Capture the cell that displays the provided text and extract its [x, y] central coordinate. 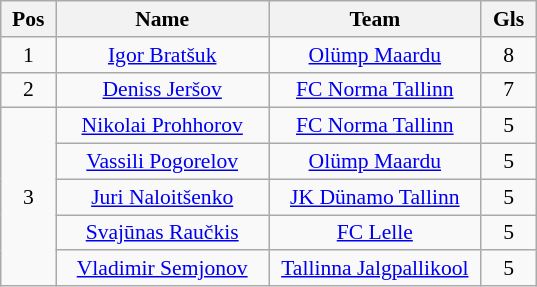
7 [508, 90]
Juri Naloitšenko [162, 197]
2 [28, 90]
8 [508, 55]
FC Lelle [374, 233]
Tallinna Jalgpallikool [374, 269]
Igor Bratšuk [162, 55]
Vassili Pogorelov [162, 162]
Team [374, 19]
JK Dünamo Tallinn [374, 197]
3 [28, 197]
Vladimir Semjonov [162, 269]
Pos [28, 19]
1 [28, 55]
Deniss Jeršov [162, 90]
Name [162, 19]
Gls [508, 19]
Svajūnas Raučkis [162, 233]
Nikolai Prohhorov [162, 126]
